Return the [x, y] coordinate for the center point of the cell that contains the specified text.  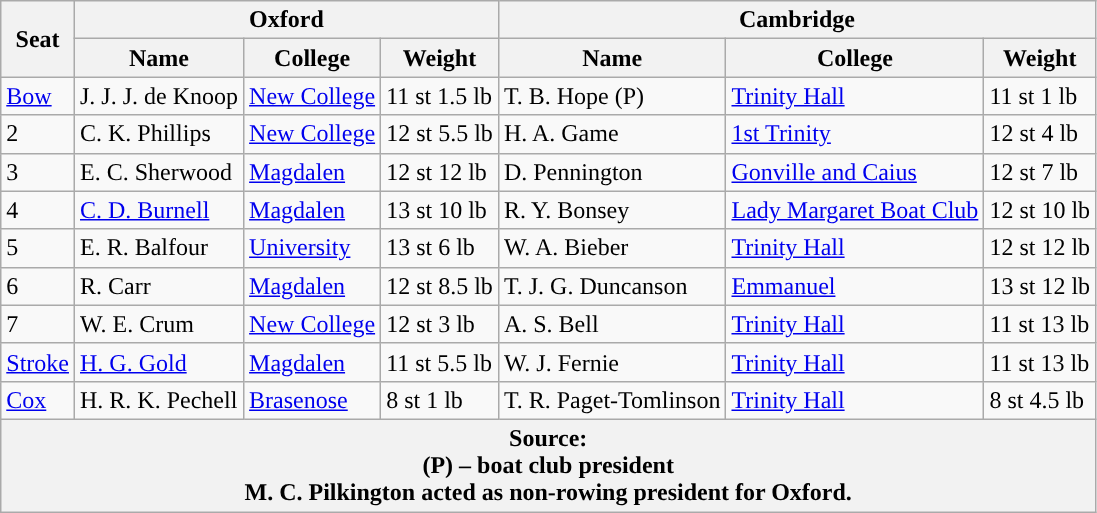
Source:(P) – boat club presidentM. C. Pilkington acted as non-rowing president for Oxford. [548, 465]
Lady Margaret Boat Club [855, 210]
12 st 4 lb [1040, 134]
R. Y. Bonsey [612, 210]
13 st 10 lb [440, 210]
12 st 10 lb [1040, 210]
H. G. Gold [158, 362]
C. K. Phillips [158, 134]
11 st 1.5 lb [440, 96]
Stroke [38, 362]
11 st 1 lb [1040, 96]
W. A. Bieber [612, 248]
13 st 6 lb [440, 248]
R. Carr [158, 286]
University [312, 248]
W. J. Fernie [612, 362]
E. R. Balfour [158, 248]
Brasenose [312, 400]
Bow [38, 96]
E. C. Sherwood [158, 172]
3 [38, 172]
Oxford [286, 20]
Cambridge [796, 20]
H. A. Game [612, 134]
4 [38, 210]
1st Trinity [855, 134]
A. S. Bell [612, 324]
8 st 1 lb [440, 400]
T. R. Paget-Tomlinson [612, 400]
T. J. G. Duncanson [612, 286]
12 st 5.5 lb [440, 134]
12 st 8.5 lb [440, 286]
Seat [38, 39]
C. D. Burnell [158, 210]
H. R. K. Pechell [158, 400]
12 st 3 lb [440, 324]
2 [38, 134]
5 [38, 248]
Emmanuel [855, 286]
7 [38, 324]
11 st 5.5 lb [440, 362]
12 st 7 lb [1040, 172]
D. Pennington [612, 172]
T. B. Hope (P) [612, 96]
W. E. Crum [158, 324]
6 [38, 286]
13 st 12 lb [1040, 286]
Cox [38, 400]
Gonville and Caius [855, 172]
J. J. J. de Knoop [158, 96]
8 st 4.5 lb [1040, 400]
